Determine the [X, Y] coordinate at the center of the cell enclosing the given text.  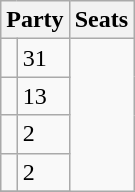
Seats [101, 20]
31 [43, 58]
Party [35, 20]
13 [43, 96]
